For the text-containing cell, return its midpoint in (X, Y) coordinate format. 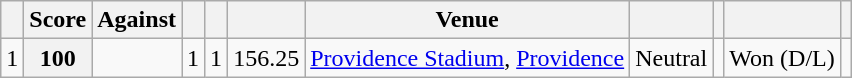
Won (D/L) (782, 58)
Neutral (672, 58)
156.25 (266, 58)
Providence Stadium, Providence (468, 58)
100 (58, 58)
Against (137, 20)
Score (58, 20)
Venue (468, 20)
